Search for the cell housing the specified text and yield its [X, Y] center coordinate. 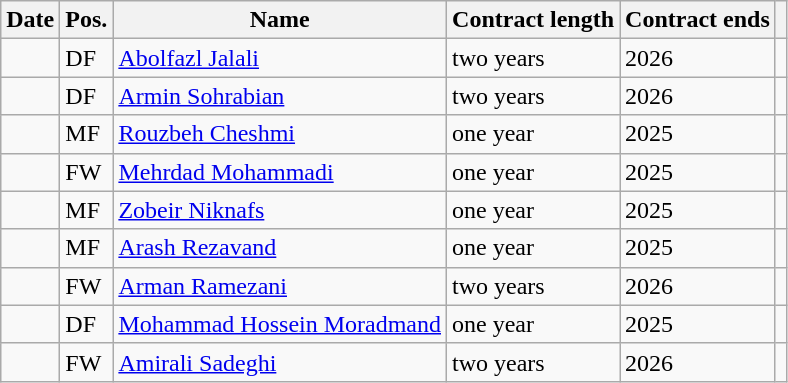
Amirali Sadeghi [280, 362]
Contract ends [698, 20]
Rouzbeh Cheshmi [280, 134]
Date [30, 20]
Zobeir Niknafs [280, 210]
Mehrdad Mohammadi [280, 172]
Armin Sohrabian [280, 96]
Pos. [86, 20]
Contract length [534, 20]
Mohammad Hossein Moradmand [280, 324]
Name [280, 20]
Arman Ramezani [280, 286]
Arash Rezavand [280, 248]
Abolfazl Jalali [280, 58]
